Search for the cell housing the specified text and yield its (x, y) center coordinate. 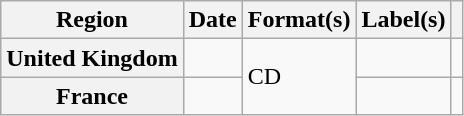
Date (212, 20)
Label(s) (404, 20)
France (92, 96)
Format(s) (299, 20)
United Kingdom (92, 58)
Region (92, 20)
CD (299, 77)
